Find where the given text appears and provide that cell's center as (x, y) coordinate. 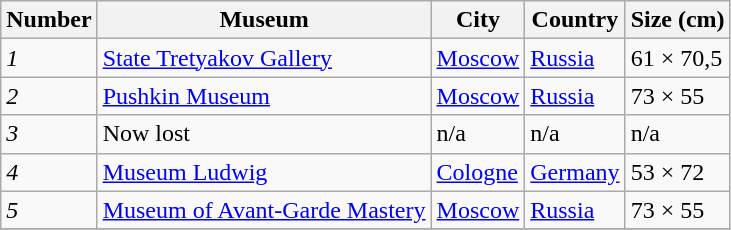
Country (575, 20)
City (478, 20)
Now lost (264, 134)
Number (49, 20)
4 (49, 172)
Size (cm) (678, 20)
Museum (264, 20)
Cologne (478, 172)
5 (49, 210)
State Tretyakov Gallery (264, 58)
1 (49, 58)
Museum Ludwig (264, 172)
2 (49, 96)
3 (49, 134)
53 × 72 (678, 172)
Germany (575, 172)
Pushkin Museum (264, 96)
Museum of Avant-Garde Mastery (264, 210)
61 × 70,5 (678, 58)
